Extract the [x, y] coordinate from the center of the cell holding the provided text.  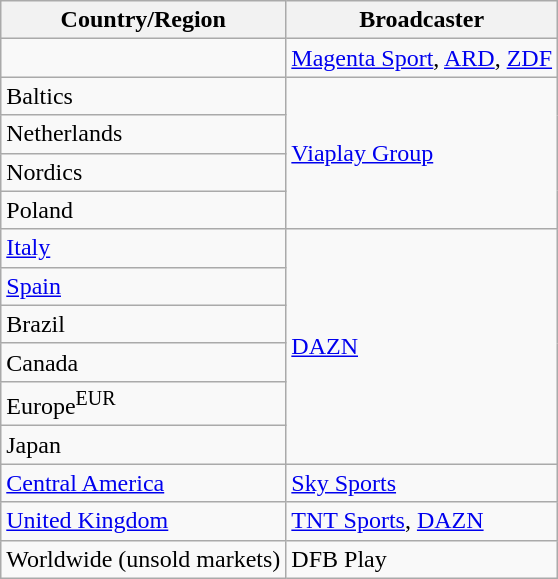
DFB Play [422, 559]
Brazil [144, 324]
Central America [144, 483]
Baltics [144, 96]
Spain [144, 286]
Poland [144, 210]
EuropeEUR [144, 404]
DAZN [422, 346]
Country/Region [144, 20]
Worldwide (unsold markets) [144, 559]
Canada [144, 362]
Sky Sports [422, 483]
Broadcaster [422, 20]
Magenta Sport, ARD, ZDF [422, 58]
United Kingdom [144, 521]
Nordics [144, 172]
Italy [144, 248]
TNT Sports, DAZN [422, 521]
Netherlands [144, 134]
Japan [144, 445]
Viaplay Group [422, 153]
